Identify which cell holds the provided text, then report its (X, Y) central coordinate. 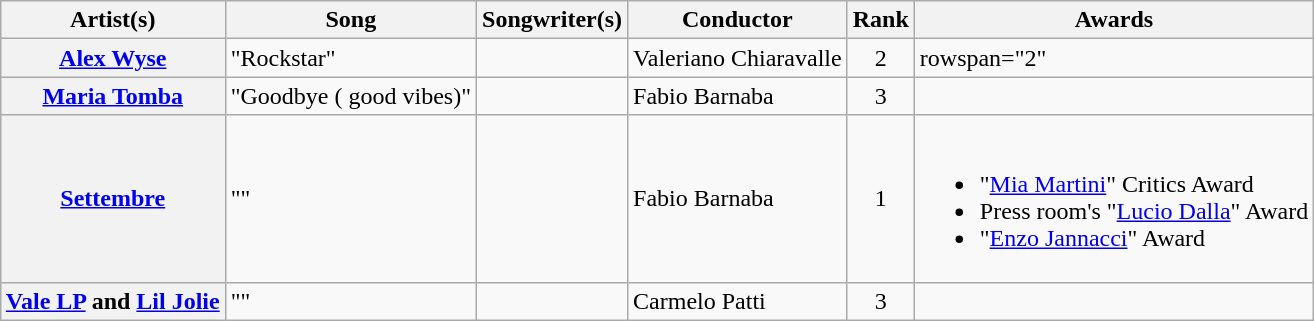
"Rockstar" (350, 58)
Settembre (112, 198)
"Mia Martini" Critics AwardPress room's "Lucio Dalla" Award "Enzo Jannacci" Award (1114, 198)
Conductor (738, 20)
Awards (1114, 20)
Maria Tomba (112, 96)
Alex Wyse (112, 58)
Artist(s) (112, 20)
Vale LP and Lil Jolie (112, 301)
1 (880, 198)
2 (880, 58)
Song (350, 20)
"Goodbye ( good vibes)" (350, 96)
Songwriter(s) (552, 20)
Valeriano Chiaravalle (738, 58)
Rank (880, 20)
rowspan="2" (1114, 58)
Carmelo Patti (738, 301)
